Find where the given text appears and provide that cell's center as (X, Y) coordinate. 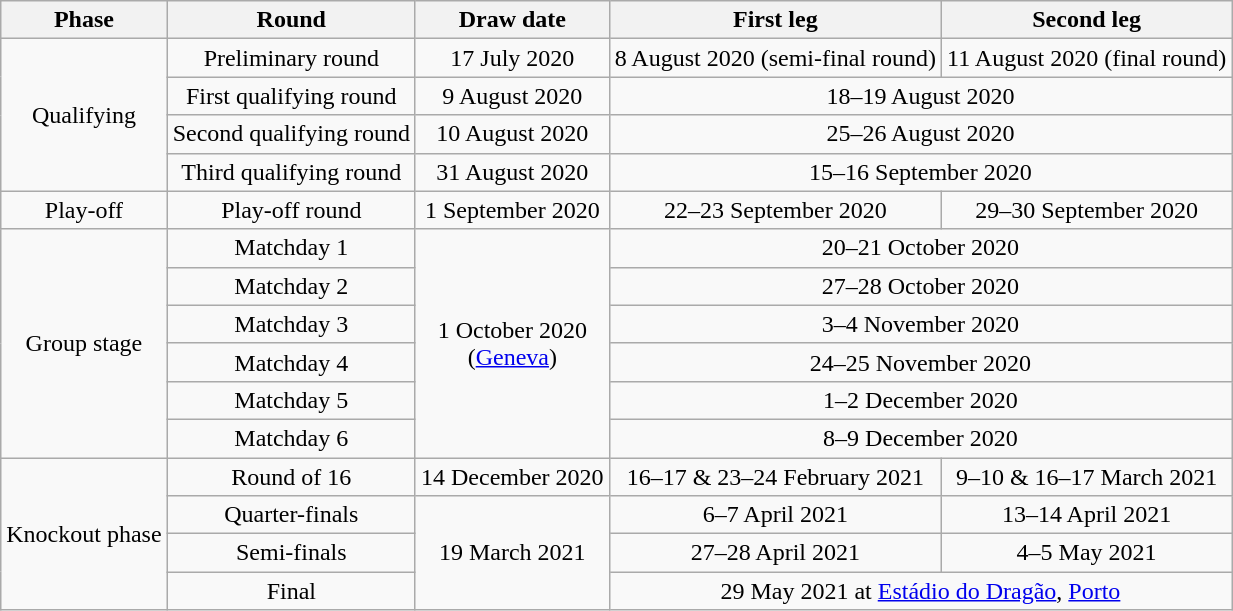
Preliminary round (291, 58)
29 May 2021 at Estádio do Dragão, Porto (920, 591)
Second leg (1087, 20)
4–5 May 2021 (1087, 553)
9–10 & 16–17 March 2021 (1087, 477)
Third qualifying round (291, 172)
Qualifying (84, 115)
Matchday 6 (291, 438)
1 October 2020(Geneva) (512, 343)
Final (291, 591)
22–23 September 2020 (775, 210)
Matchday 2 (291, 286)
8–9 December 2020 (920, 438)
First qualifying round (291, 96)
15–16 September 2020 (920, 172)
1–2 December 2020 (920, 400)
3–4 November 2020 (920, 324)
24–25 November 2020 (920, 362)
25–26 August 2020 (920, 134)
Phase (84, 20)
Round of 16 (291, 477)
19 March 2021 (512, 553)
1 September 2020 (512, 210)
11 August 2020 (final round) (1087, 58)
14 December 2020 (512, 477)
Knockout phase (84, 534)
10 August 2020 (512, 134)
27–28 April 2021 (775, 553)
6–7 April 2021 (775, 515)
First leg (775, 20)
31 August 2020 (512, 172)
Second qualifying round (291, 134)
8 August 2020 (semi-final round) (775, 58)
17 July 2020 (512, 58)
20–21 October 2020 (920, 248)
Draw date (512, 20)
Round (291, 20)
13–14 April 2021 (1087, 515)
29–30 September 2020 (1087, 210)
Matchday 5 (291, 400)
9 August 2020 (512, 96)
Matchday 3 (291, 324)
Group stage (84, 343)
Matchday 4 (291, 362)
Matchday 1 (291, 248)
Play-off (84, 210)
Play-off round (291, 210)
27–28 October 2020 (920, 286)
Quarter-finals (291, 515)
Semi-finals (291, 553)
16–17 & 23–24 February 2021 (775, 477)
18–19 August 2020 (920, 96)
